Pinpoint the cell where the given text exists, returning its (x, y) midpoint coordinate. 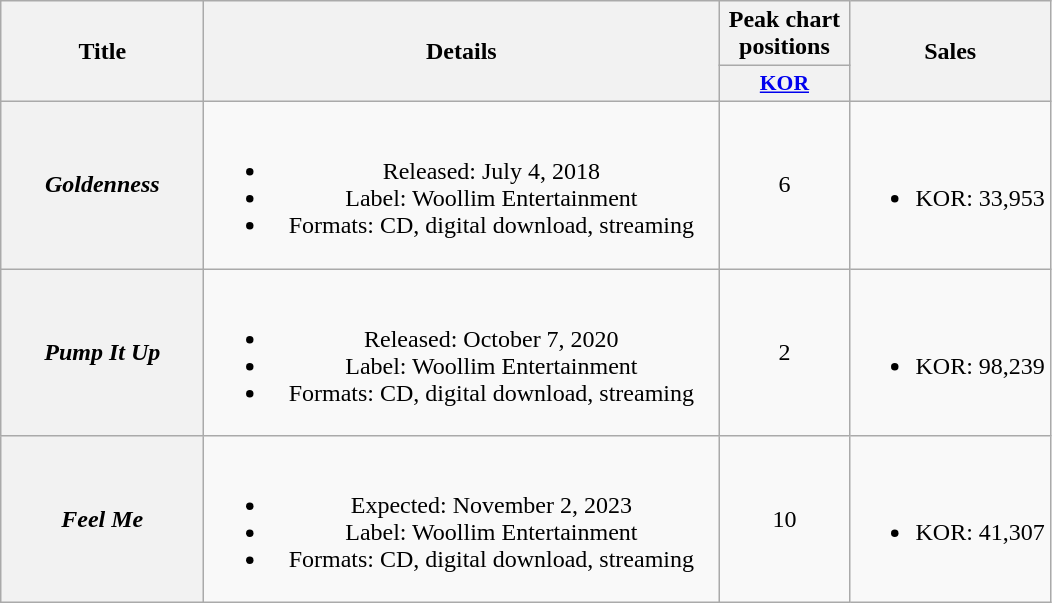
Title (102, 52)
Sales (950, 52)
Released: October 7, 2020Label: Woollim EntertainmentFormats: CD, digital download, streaming (462, 352)
2 (784, 352)
Feel Me (102, 520)
KOR: 98,239 (950, 352)
KOR: 33,953 (950, 184)
KOR: 41,307 (950, 520)
Released: July 4, 2018Label: Woollim EntertainmentFormats: CD, digital download, streaming (462, 184)
Peak chart positions (784, 34)
Goldenness (102, 184)
Expected: November 2, 2023Label: Woollim EntertainmentFormats: CD, digital download, streaming (462, 520)
Details (462, 52)
6 (784, 184)
10 (784, 520)
Pump It Up (102, 352)
KOR (784, 84)
